Capture the cell that displays the provided text and extract its (X, Y) central coordinate. 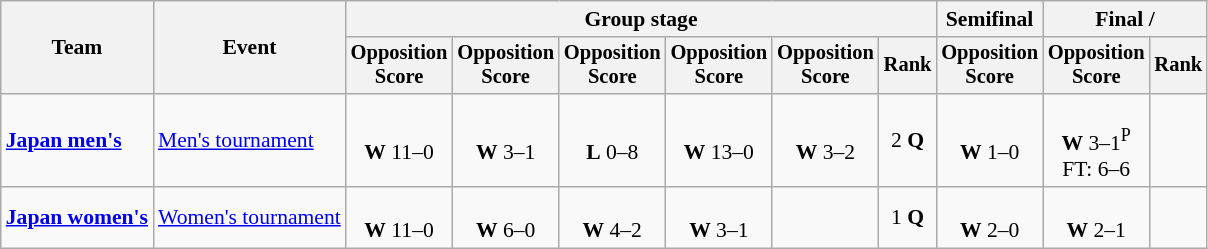
L 0–8 (612, 140)
2 Q (908, 140)
W 2–1 (1096, 218)
W 2–0 (990, 218)
1 Q (908, 218)
W 13–0 (720, 140)
Men's tournament (250, 140)
Japan men's (77, 140)
W 3–1PFT: 6–6 (1096, 140)
W 6–0 (506, 218)
Event (250, 48)
W 3–2 (826, 140)
Final / (1125, 19)
Group stage (642, 19)
W 4–2 (612, 218)
W 1–0 (990, 140)
Women's tournament (250, 218)
Team (77, 48)
Semifinal (990, 19)
Japan women's (77, 218)
